Extract the (x, y) coordinate from the center of the cell holding the provided text.  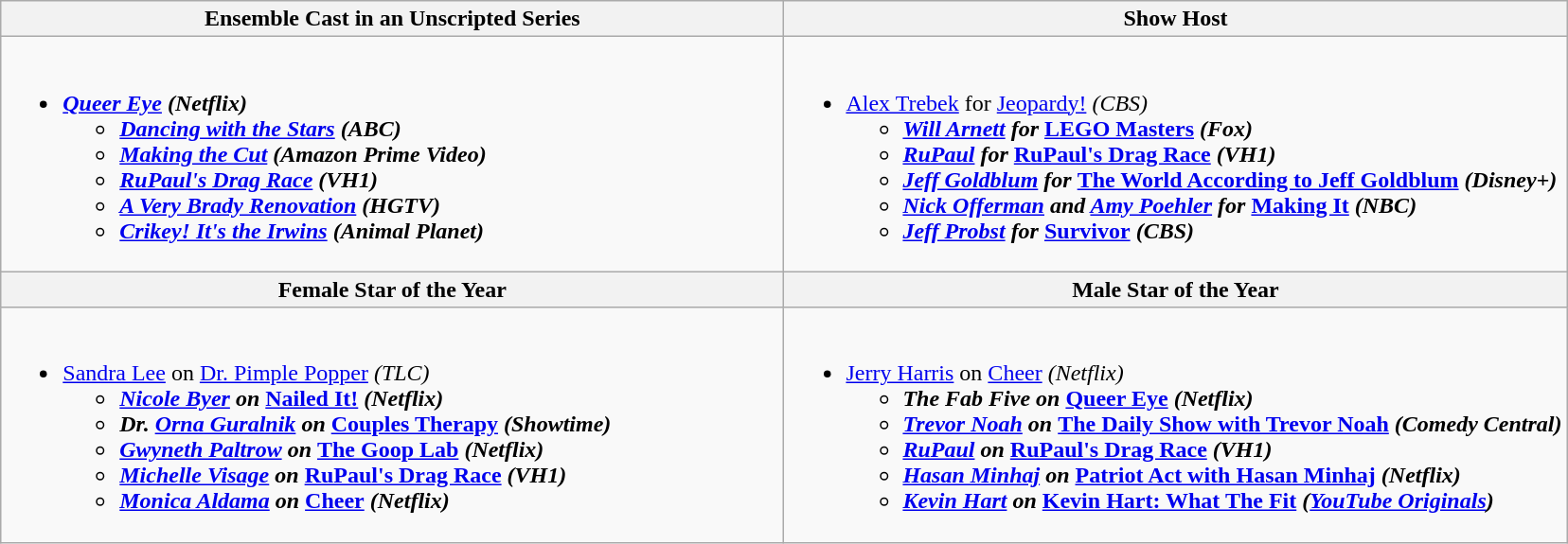
Male Star of the Year (1176, 290)
Ensemble Cast in an Unscripted Series (392, 19)
Show Host (1176, 19)
Female Star of the Year (392, 290)
